Output the [x, y] coordinate of the center of the cell containing the given text.  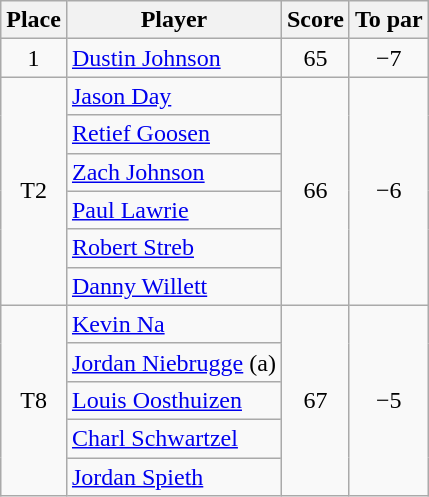
Kevin Na [174, 324]
Zach Johnson [174, 172]
−7 [388, 58]
Danny Willett [174, 286]
T8 [34, 400]
Player [174, 20]
−5 [388, 400]
Paul Lawrie [174, 210]
To par [388, 20]
Louis Oosthuizen [174, 400]
−6 [388, 191]
Place [34, 20]
Retief Goosen [174, 134]
Charl Schwartzel [174, 438]
67 [315, 400]
65 [315, 58]
66 [315, 191]
Jordan Spieth [174, 477]
Dustin Johnson [174, 58]
1 [34, 58]
Jason Day [174, 96]
Robert Streb [174, 248]
Jordan Niebrugge (a) [174, 362]
Score [315, 20]
T2 [34, 191]
